Return (x, y) of the center of cell containing provided text 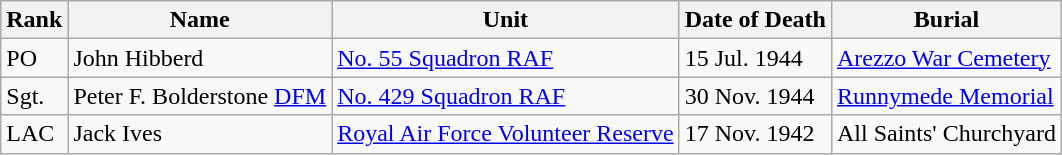
30 Nov. 1944 (755, 96)
All Saints' Churchyard (946, 134)
15 Jul. 1944 (755, 58)
LAC (34, 134)
Rank (34, 20)
Runnymede Memorial (946, 96)
Peter F. Bolderstone DFM (200, 96)
Royal Air Force Volunteer Reserve (506, 134)
John Hibberd (200, 58)
No. 55 Squadron RAF (506, 58)
17 Nov. 1942 (755, 134)
PO (34, 58)
Arezzo War Cemetery (946, 58)
Burial (946, 20)
Unit (506, 20)
Name (200, 20)
Sgt. (34, 96)
Jack Ives (200, 134)
No. 429 Squadron RAF (506, 96)
Date of Death (755, 20)
